Scan for the cell matching the given text and deliver its [x, y] coordinate at center. 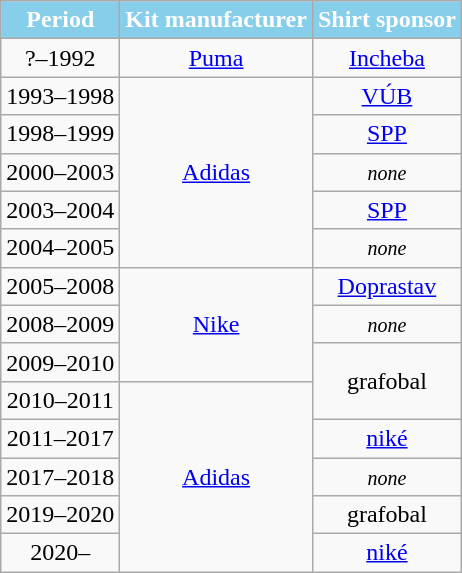
2003–2004 [60, 210]
?–1992 [60, 58]
2008–2009 [60, 324]
2017–2018 [60, 477]
2005–2008 [60, 286]
2019–2020 [60, 515]
Incheba [386, 58]
2010–2011 [60, 400]
Shirt sponsor [386, 20]
Period [60, 20]
Puma [216, 58]
Kit manufacturer [216, 20]
2004–2005 [60, 248]
2011–2017 [60, 438]
1993–1998 [60, 96]
Nike [216, 324]
Doprastav [386, 286]
VÚB [386, 96]
2020– [60, 553]
1998–1999 [60, 134]
2009–2010 [60, 362]
2000–2003 [60, 172]
